Locate the cell with the specified text and output its (x, y) center coordinate. 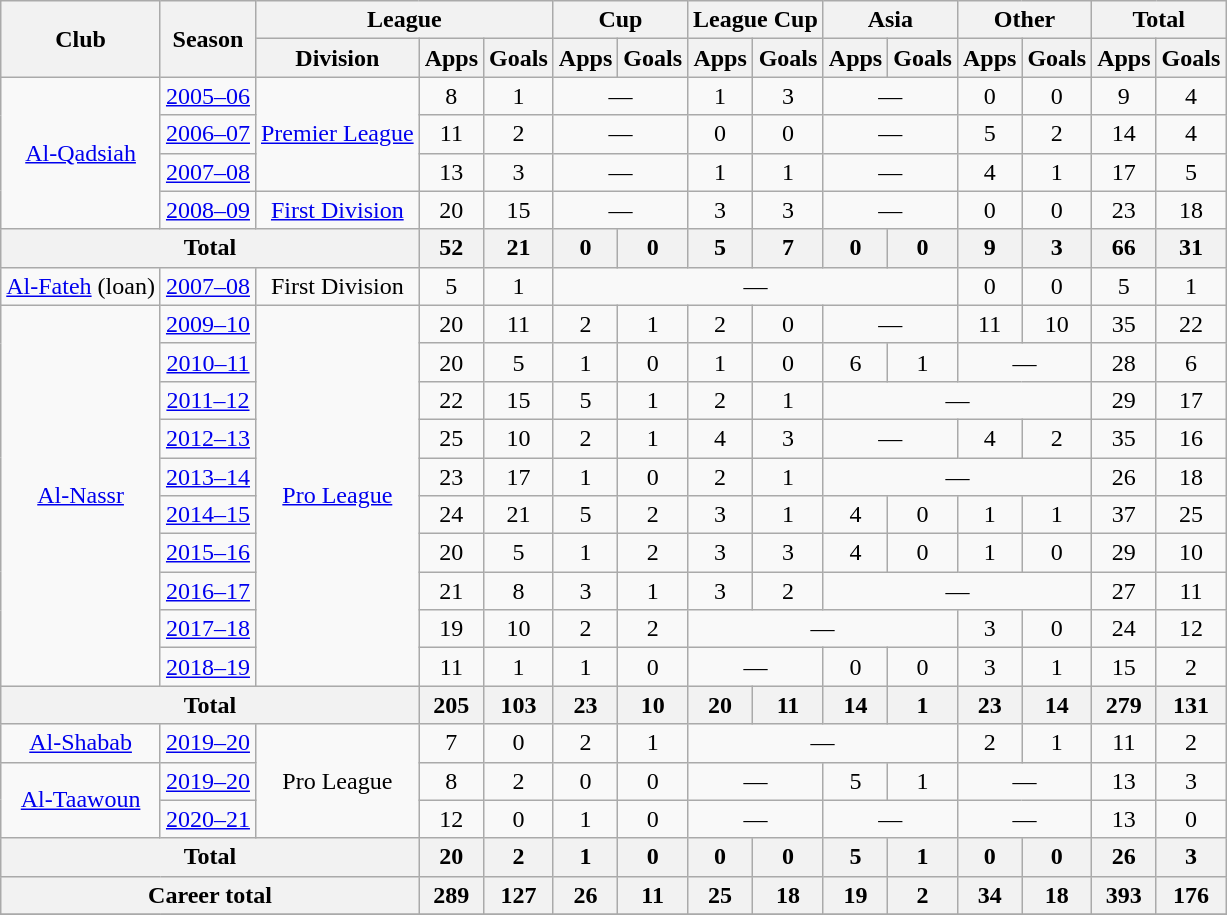
Career total (210, 895)
2010–11 (208, 362)
31 (1191, 248)
Al-Fateh (loan) (81, 286)
52 (451, 248)
393 (1124, 895)
Club (81, 39)
2017–18 (208, 629)
Al-Qadsiah (81, 153)
176 (1191, 895)
289 (451, 895)
2006–07 (208, 134)
2012–13 (208, 438)
2013–14 (208, 477)
2016–17 (208, 591)
2008–09 (208, 210)
Al-Nassr (81, 496)
Asia (890, 20)
2011–12 (208, 400)
League (404, 20)
League Cup (756, 20)
16 (1191, 438)
2018–19 (208, 667)
131 (1191, 705)
2005–06 (208, 96)
Division (337, 58)
103 (519, 705)
27 (1124, 591)
279 (1124, 705)
2015–16 (208, 553)
Premier League (337, 134)
205 (451, 705)
2020–21 (208, 819)
Other (1024, 20)
66 (1124, 248)
Al-Shabab (81, 743)
37 (1124, 515)
2009–10 (208, 324)
Season (208, 39)
Al-Taawoun (81, 800)
Cup (620, 20)
2014–15 (208, 515)
127 (519, 895)
28 (1124, 362)
34 (989, 895)
